Identify which cell holds the provided text, then report its (X, Y) central coordinate. 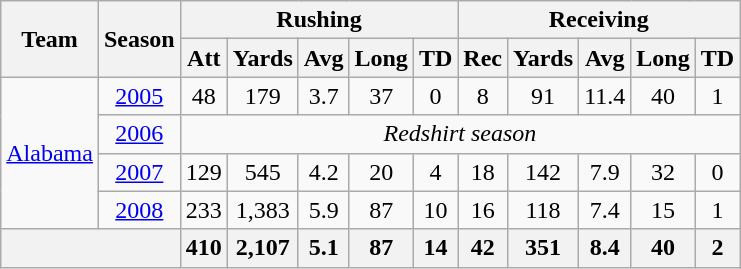
2008 (139, 210)
10 (435, 210)
2007 (139, 172)
15 (663, 210)
11.4 (605, 96)
118 (544, 210)
8 (483, 96)
8.4 (605, 248)
4 (435, 172)
Att (204, 58)
2005 (139, 96)
14 (435, 248)
1,383 (262, 210)
91 (544, 96)
351 (544, 248)
Alabama (50, 153)
545 (262, 172)
42 (483, 248)
7.9 (605, 172)
4.2 (324, 172)
32 (663, 172)
37 (381, 96)
Team (50, 39)
Receiving (599, 20)
2,107 (262, 248)
16 (483, 210)
2 (717, 248)
Rushing (319, 20)
179 (262, 96)
142 (544, 172)
Rec (483, 58)
410 (204, 248)
5.9 (324, 210)
Redshirt season (460, 134)
233 (204, 210)
7.4 (605, 210)
5.1 (324, 248)
48 (204, 96)
2006 (139, 134)
20 (381, 172)
3.7 (324, 96)
18 (483, 172)
129 (204, 172)
Season (139, 39)
